For the text-containing cell, return its midpoint in [X, Y] coordinate format. 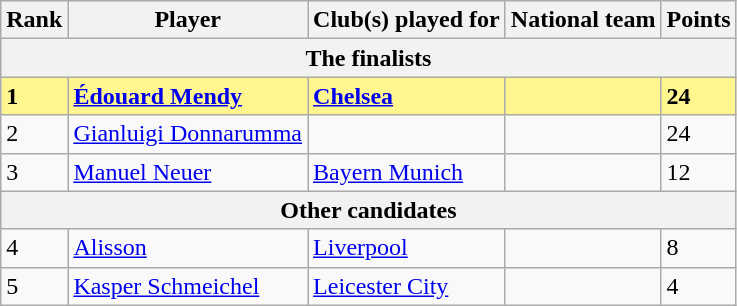
Édouard Mendy [188, 96]
8 [698, 248]
5 [34, 286]
Points [698, 20]
Leicester City [407, 286]
Chelsea [407, 96]
Other candidates [368, 210]
2 [34, 134]
Kasper Schmeichel [188, 286]
National team [583, 20]
Player [188, 20]
Gianluigi Donnarumma [188, 134]
Alisson [188, 248]
1 [34, 96]
The finalists [368, 58]
Rank [34, 20]
3 [34, 172]
Liverpool [407, 248]
Manuel Neuer [188, 172]
Bayern Munich [407, 172]
Club(s) played for [407, 20]
12 [698, 172]
